Pinpoint the cell where the given text exists, returning its (x, y) midpoint coordinate. 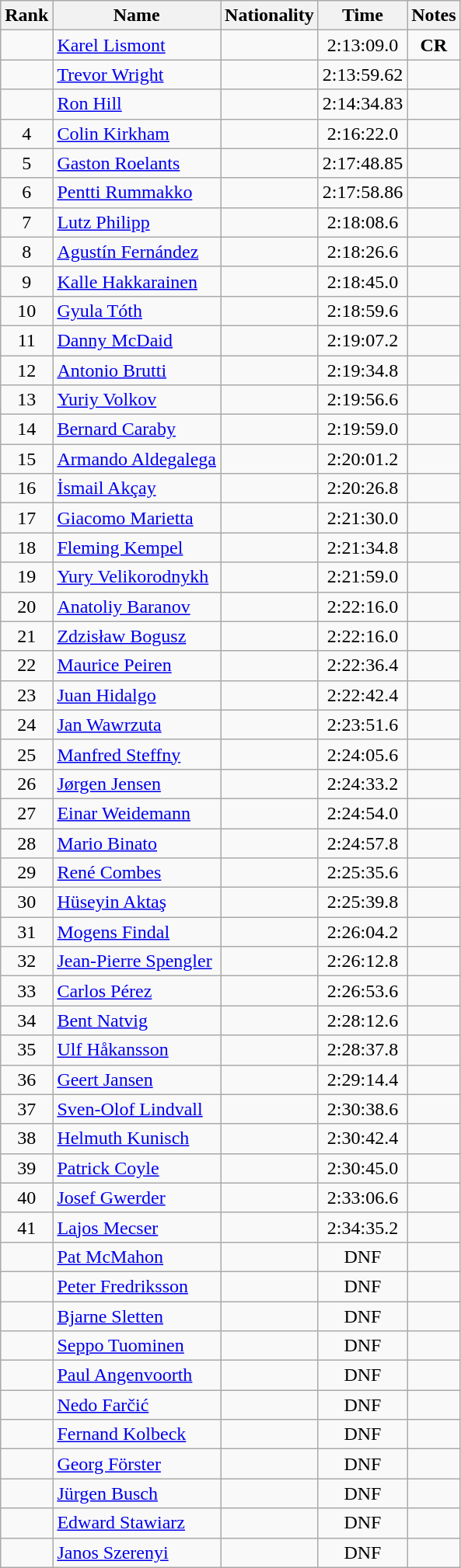
2:28:12.6 (362, 1020)
40 (26, 1198)
Hüseyin Aktaş (137, 902)
Peter Fredriksson (137, 1286)
Danny McDaid (137, 340)
Patrick Coyle (137, 1168)
11 (26, 340)
Name (137, 16)
22 (26, 666)
Colin Kirkham (137, 134)
Nedo Farčić (137, 1405)
Geert Jansen (137, 1080)
2:24:57.8 (362, 843)
8 (26, 252)
Jørgen Jensen (137, 784)
Fernand Kolbeck (137, 1434)
2:34:35.2 (362, 1227)
2:20:01.2 (362, 459)
2:26:04.2 (362, 932)
10 (26, 311)
CR (434, 45)
2:33:06.6 (362, 1198)
Janos Szerenyi (137, 1552)
7 (26, 222)
2:23:51.6 (362, 725)
2:21:34.8 (362, 548)
Antonio Brutti (137, 370)
René Combes (137, 873)
35 (26, 1050)
2:24:05.6 (362, 754)
37 (26, 1109)
26 (26, 784)
Karel Lismont (137, 45)
Ron Hill (137, 104)
14 (26, 429)
2:18:08.6 (362, 222)
Helmuth Kunisch (137, 1139)
2:13:59.62 (362, 75)
2:22:36.4 (362, 666)
23 (26, 695)
Kalle Hakkarainen (137, 281)
Lajos Mecser (137, 1227)
2:20:26.8 (362, 488)
30 (26, 902)
17 (26, 518)
Gaston Roelants (137, 163)
2:19:07.2 (362, 340)
21 (26, 636)
2:13:09.0 (362, 45)
24 (26, 725)
15 (26, 459)
2:21:30.0 (362, 518)
Yuriy Volkov (137, 400)
2:30:42.4 (362, 1139)
4 (26, 134)
Gyula Tóth (137, 311)
Mario Binato (137, 843)
31 (26, 932)
Manfred Steffny (137, 754)
2:30:38.6 (362, 1109)
16 (26, 488)
2:25:35.6 (362, 873)
Agustín Fernández (137, 252)
12 (26, 370)
2:24:54.0 (362, 813)
2:19:34.8 (362, 370)
18 (26, 548)
Pentti Rummakko (137, 193)
9 (26, 281)
Einar Weidemann (137, 813)
Pat McMahon (137, 1257)
Giacomo Marietta (137, 518)
2:24:33.2 (362, 784)
Nationality (270, 16)
2:26:12.8 (362, 961)
2:16:22.0 (362, 134)
2:18:59.6 (362, 311)
2:14:34.83 (362, 104)
İsmail Akçay (137, 488)
Armando Aldegalega (137, 459)
2:28:37.8 (362, 1050)
Anatoliy Baranov (137, 607)
Zdzisław Bogusz (137, 636)
2:18:45.0 (362, 281)
2:19:59.0 (362, 429)
6 (26, 193)
Mogens Findal (137, 932)
Georg Förster (137, 1464)
2:30:45.0 (362, 1168)
28 (26, 843)
41 (26, 1227)
Fleming Kempel (137, 548)
5 (26, 163)
Josef Gwerder (137, 1198)
2:29:14.4 (362, 1080)
27 (26, 813)
Bjarne Sletten (137, 1316)
2:18:26.6 (362, 252)
Sven-Olof Lindvall (137, 1109)
Jan Wawrzuta (137, 725)
Trevor Wright (137, 75)
38 (26, 1139)
2:25:39.8 (362, 902)
19 (26, 577)
33 (26, 991)
39 (26, 1168)
Lutz Philipp (137, 222)
Carlos Pérez (137, 991)
34 (26, 1020)
Time (362, 16)
32 (26, 961)
Jürgen Busch (137, 1493)
2:17:58.86 (362, 193)
25 (26, 754)
2:22:42.4 (362, 695)
Bent Natvig (137, 1020)
2:21:59.0 (362, 577)
Jean-Pierre Spengler (137, 961)
29 (26, 873)
20 (26, 607)
2:26:53.6 (362, 991)
Ulf Håkansson (137, 1050)
Paul Angenvoorth (137, 1375)
Edward Stawiarz (137, 1523)
Juan Hidalgo (137, 695)
Seppo Tuominen (137, 1346)
2:19:56.6 (362, 400)
Maurice Peiren (137, 666)
Notes (434, 16)
Yury Velikorodnykh (137, 577)
Rank (26, 16)
2:17:48.85 (362, 163)
36 (26, 1080)
13 (26, 400)
Bernard Caraby (137, 429)
